Pinpoint the cell where the given text exists, returning its [X, Y] midpoint coordinate. 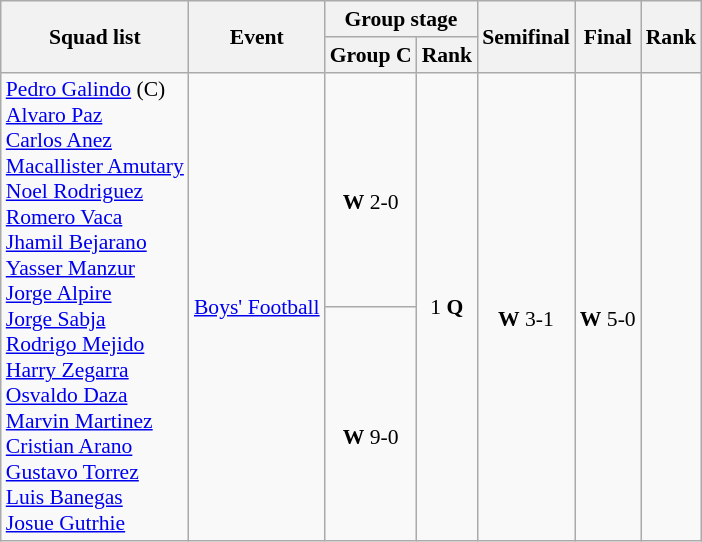
W 5-0 [608, 306]
Final [608, 36]
Group C [371, 55]
W 9-0 [371, 424]
Event [257, 36]
Squad list [95, 36]
Boys' Football [257, 306]
W 2-0 [371, 190]
1 Q [448, 306]
Group stage [401, 19]
Semifinal [526, 36]
W 3-1 [526, 306]
